Output the [X, Y] coordinate of the center of the cell containing the given text.  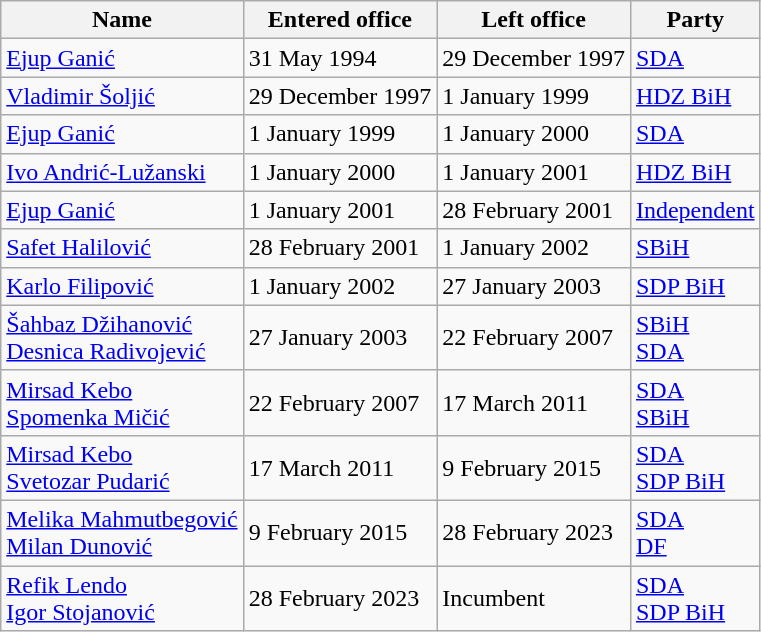
Refik LendoIgor Stojanović [122, 598]
31 May 1994 [340, 58]
SDP BiH [695, 286]
Entered office [340, 20]
Mirsad KeboSpomenka Mičić [122, 402]
SBiHSDA [695, 338]
Mirsad KeboSvetozar Pudarić [122, 468]
SDASBiH [695, 402]
SDADF [695, 532]
Karlo Filipović [122, 286]
Incumbent [534, 598]
Vladimir Šoljić [122, 96]
Name [122, 20]
Šahbaz Džihanović Desnica Radivojević [122, 338]
Party [695, 20]
Ivo Andrić-Lužanski [122, 172]
Melika MahmutbegovićMilan Dunović [122, 532]
Left office [534, 20]
SBiH [695, 248]
Safet Halilović [122, 248]
Independent [695, 210]
